Determine the [x, y] coordinate at the center of the cell enclosing the given text.  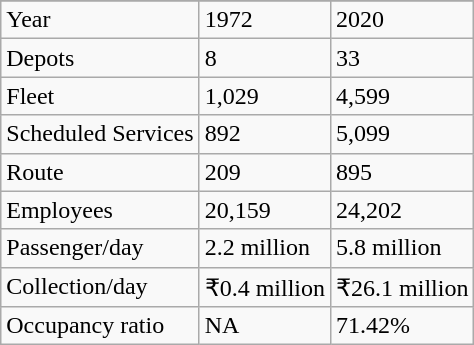
2.2 million [264, 248]
NA [264, 326]
71.42% [402, 326]
Collection/day [100, 287]
2020 [402, 20]
Fleet [100, 96]
1972 [264, 20]
₹0.4 million [264, 287]
Passenger/day [100, 248]
895 [402, 172]
5,099 [402, 134]
Route [100, 172]
24,202 [402, 210]
209 [264, 172]
4,599 [402, 96]
Year [100, 20]
1,029 [264, 96]
Depots [100, 58]
Occupancy ratio [100, 326]
20,159 [264, 210]
Employees [100, 210]
Scheduled Services [100, 134]
892 [264, 134]
33 [402, 58]
₹26.1 million [402, 287]
5.8 million [402, 248]
8 [264, 58]
